Output the (X, Y) coordinate of the center of the cell containing the given text.  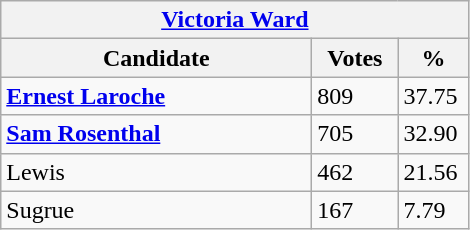
Victoria Ward (235, 20)
Lewis (156, 172)
809 (355, 96)
7.79 (434, 210)
% (434, 58)
167 (355, 210)
Votes (355, 58)
32.90 (434, 134)
705 (355, 134)
Sugrue (156, 210)
Ernest Laroche (156, 96)
21.56 (434, 172)
Sam Rosenthal (156, 134)
37.75 (434, 96)
Candidate (156, 58)
462 (355, 172)
